For the text-containing cell, return its midpoint in [X, Y] coordinate format. 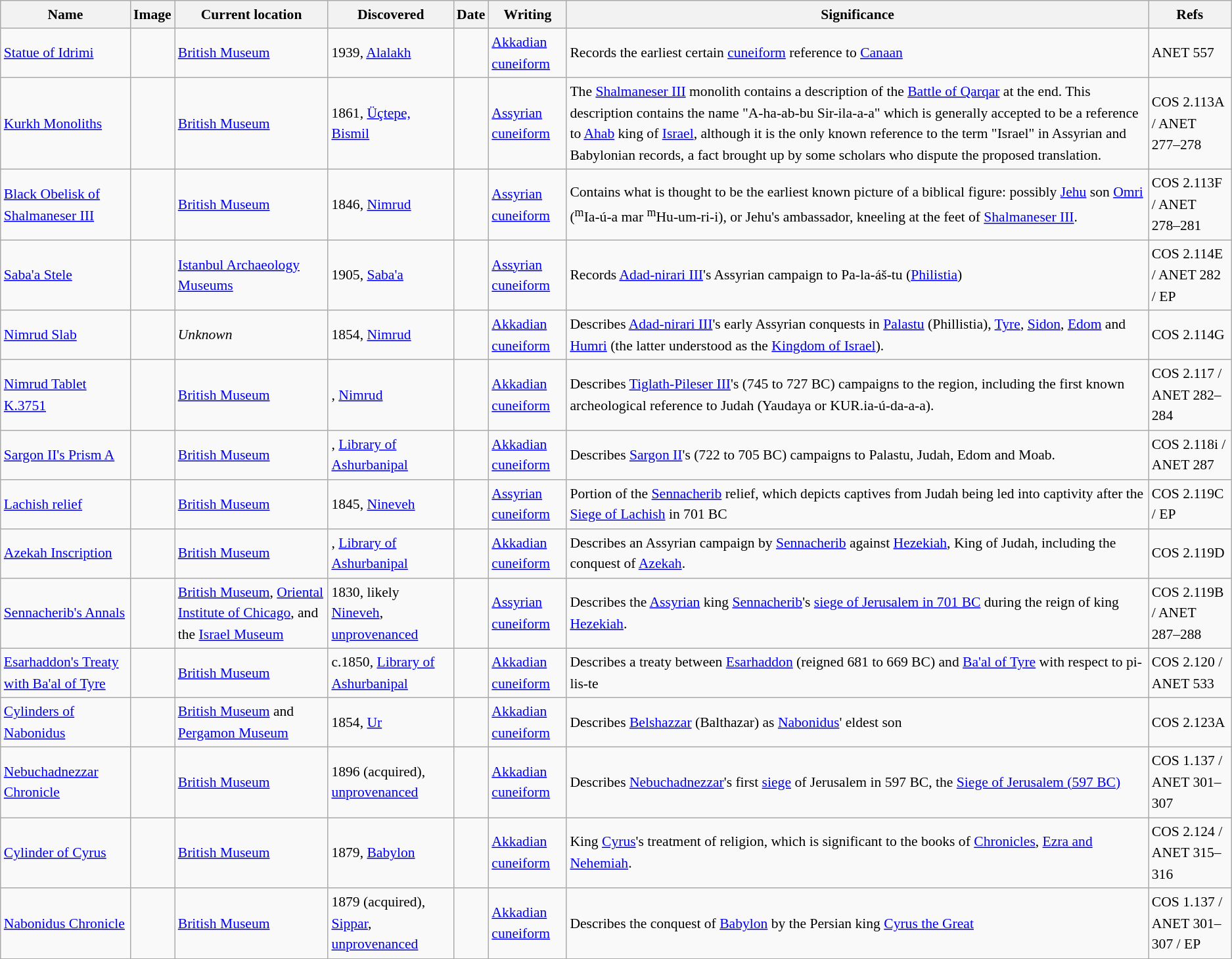
Refs [1190, 14]
Records Adad-nirari III's Assyrian campaign to Pa-la-áš-tu (Philistia) [857, 276]
Lachish relief [66, 505]
Writing [527, 14]
, Nimrud [390, 396]
Discovered [390, 14]
Describes Nebuchadnezzar's first siege of Jerusalem in 597 BC, the Siege of Jerusalem (597 BC) [857, 782]
COS 1.137 / ANET 301–307 / EP [1190, 923]
COS 2.120 / ANET 533 [1190, 673]
Unknown [252, 335]
Describes an Assyrian campaign by Sennacherib against Hezekiah, King of Judah, including the conquest of Azekah. [857, 553]
Describes Belshazzar (Balthazar) as Nabonidus' eldest son [857, 723]
COS 2.118i / ANET 287 [1190, 455]
1854, Nimrud [390, 335]
COS 2.119B / ANET 287–288 [1190, 614]
1830, likely Nineveh, unprovenanced [390, 614]
1845, Nineveh [390, 505]
Black Obelisk of Shalmaneser III [66, 205]
Portion of the Sennacherib relief, which depicts captives from Judah being led into captivity after the Siege of Lachish in 701 BC [857, 505]
Records the earliest certain cuneiform reference to Canaan [857, 54]
Sargon II's Prism A [66, 455]
Statue of Idrimi [66, 54]
1846, Nimrud [390, 205]
Saba'a Stele [66, 276]
COS 2.119D [1190, 553]
Nebuchadnezzar Chronicle [66, 782]
King Cyrus's treatment of religion, which is significant to the books of Chronicles, Ezra and Nehemiah. [857, 853]
COS 2.117 / ANET 282–284 [1190, 396]
Image [152, 14]
Describes the conquest of Babylon by the Persian king Cyrus the Great [857, 923]
1905, Saba'a [390, 276]
Kurkh Monoliths [66, 124]
COS 2.114G [1190, 335]
COS 2.113F / ANET 278–281 [1190, 205]
1939, Alalakh [390, 54]
COS 1.137 / ANET 301–307 [1190, 782]
COS 2.119C / EP [1190, 505]
1854, Ur [390, 723]
COS 2.113A / ANET 277–278 [1190, 124]
Sennacherib's Annals [66, 614]
COS 2.114E / ANET 282 / EP [1190, 276]
Describes the Assyrian king Sennacherib's siege of Jerusalem in 701 BC during the reign of king Hezekiah. [857, 614]
Nabonidus Chronicle [66, 923]
Cylinder of Cyrus [66, 853]
Esarhaddon's Treaty with Ba'al of Tyre [66, 673]
COS 2.123A [1190, 723]
British Museum, Oriental Institute of Chicago, and the Israel Museum [252, 614]
1879 (acquired), Sippar, unprovenanced [390, 923]
Describes Sargon II's (722 to 705 BC) campaigns to Palastu, Judah, Edom and Moab. [857, 455]
Describes a treaty between Esarhaddon (reigned 681 to 669 BC) and Ba'al of Tyre with respect to pi-lis-te [857, 673]
c.1850, Library of Ashurbanipal [390, 673]
1861, Üçtepe, Bismil [390, 124]
Azekah Inscription [66, 553]
Istanbul Archaeology Museums [252, 276]
Name [66, 14]
1879, Babylon [390, 853]
Significance [857, 14]
Current location [252, 14]
Nimrud Tablet K.3751 [66, 396]
ANET 557 [1190, 54]
Nimrud Slab [66, 335]
Cylinders of Nabonidus [66, 723]
1896 (acquired), unprovenanced [390, 782]
COS 2.124 / ANET 315–316 [1190, 853]
Date [470, 14]
British Museum and Pergamon Museum [252, 723]
